For the text-containing cell, return its midpoint in [X, Y] coordinate format. 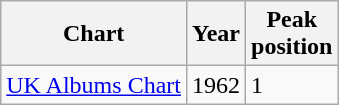
Year [216, 34]
Chart [94, 34]
Peakposition [292, 34]
UK Albums Chart [94, 85]
1 [292, 85]
1962 [216, 85]
